For the text-containing cell, return its midpoint in (X, Y) coordinate format. 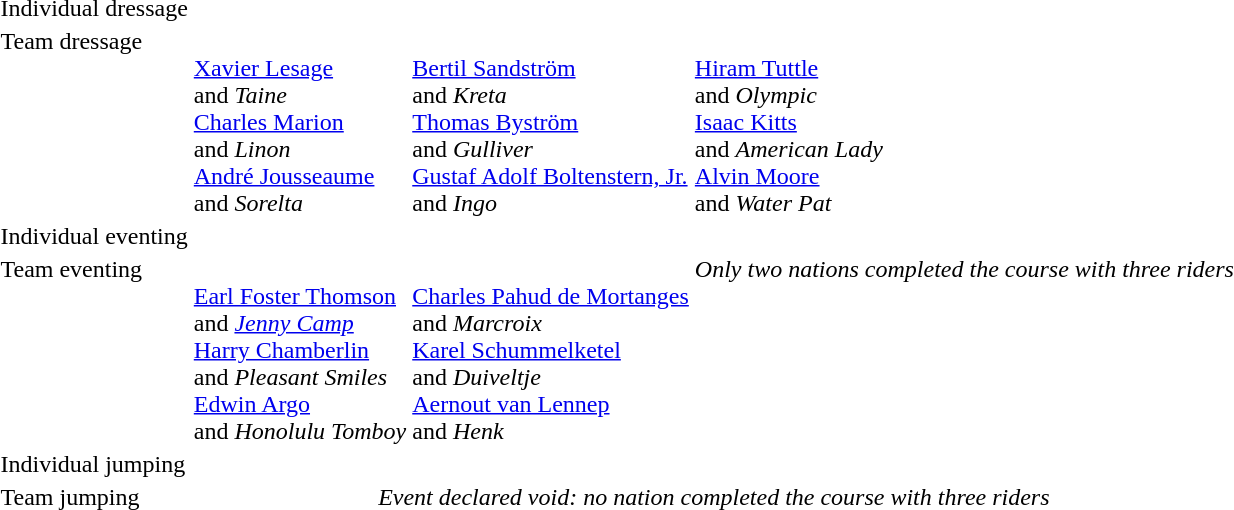
Bertil Sandström and Kreta Thomas Byström and Gulliver Gustaf Adolf Boltenstern, Jr. and Ingo (551, 122)
Earl Foster Thomson and Jenny Camp Harry Chamberlin and Pleasant Smiles Edwin Argo and Honolulu Tomboy (300, 350)
Xavier Lesage and Taine Charles Marion and Linon André Jousseaume and Sorelta (300, 122)
Charles Pahud de Mortanges and Marcroix Karel Schummelketel and Duiveltje Aernout van Lennep and Henk (551, 350)
